Return [x, y] of the center of cell containing provided text 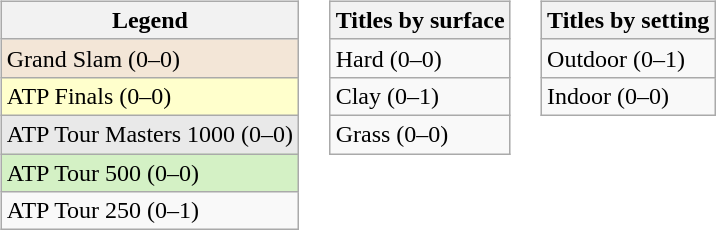
Hard (0–0) [420, 58]
ATP Tour 500 (0–0) [150, 173]
Outdoor (0–1) [628, 58]
Titles by setting [628, 20]
Indoor (0–0) [628, 96]
Clay (0–1) [420, 96]
ATP Finals (0–0) [150, 96]
ATP Tour 250 (0–1) [150, 211]
Grand Slam (0–0) [150, 58]
ATP Tour Masters 1000 (0–0) [150, 134]
Legend [150, 20]
Titles by surface [420, 20]
Grass (0–0) [420, 134]
